Search for the cell housing the specified text and yield its [X, Y] center coordinate. 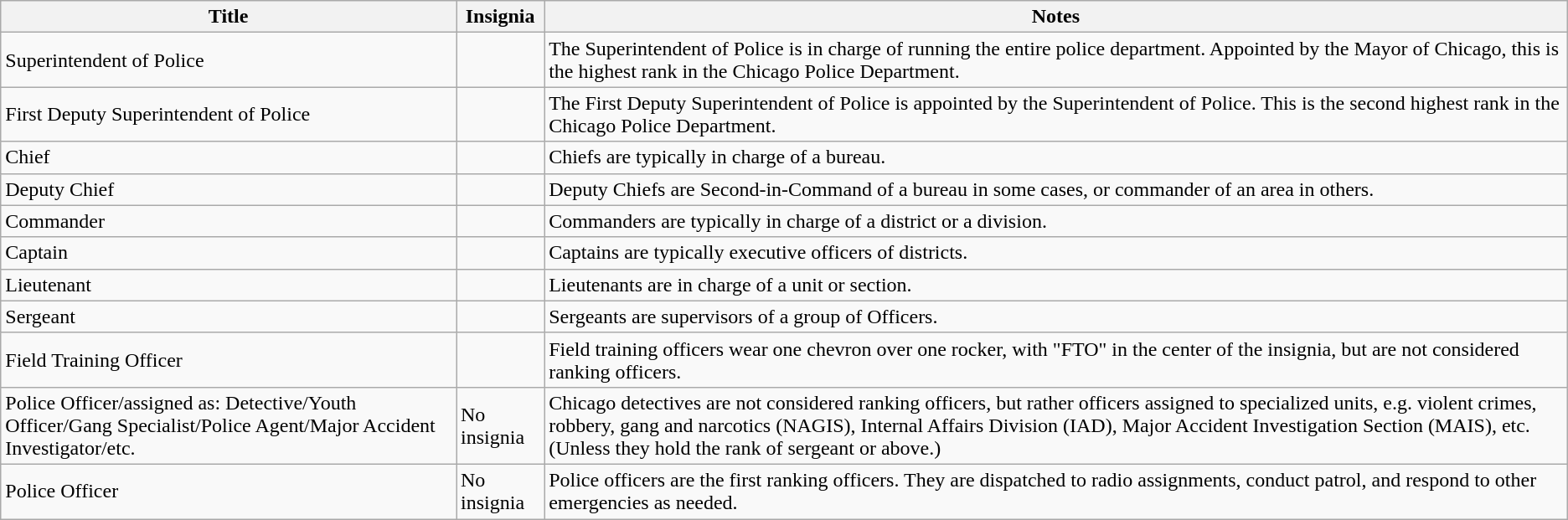
Notes [1056, 17]
Title [229, 17]
Superintendent of Police [229, 60]
Sergeants are supervisors of a group of Officers. [1056, 317]
Police Officer [229, 491]
Chief [229, 157]
Lieutenant [229, 285]
Commanders are typically in charge of a district or a division. [1056, 221]
Lieutenants are in charge of a unit or section. [1056, 285]
Police officers are the first ranking officers. They are dispatched to radio assignments, conduct patrol, and respond to other emergencies as needed. [1056, 491]
Field training officers wear one chevron over one rocker, with "FTO" in the center of the insignia, but are not considered ranking officers. [1056, 360]
Deputy Chiefs are Second-in-Command of a bureau in some cases, or commander of an area in others. [1056, 189]
Field Training Officer [229, 360]
Captain [229, 253]
Chiefs are typically in charge of a bureau. [1056, 157]
Commander [229, 221]
Sergeant [229, 317]
Captains are typically executive officers of districts. [1056, 253]
First Deputy Superintendent of Police [229, 114]
Police Officer/assigned as: Detective/Youth Officer/Gang Specialist/Police Agent/Major Accident Investigator/etc. [229, 425]
Deputy Chief [229, 189]
Insignia [499, 17]
